Determine the [x, y] coordinate at the center of the cell enclosing the given text.  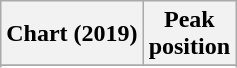
Chart (2019) [72, 34]
Peak position [189, 34]
